Search for the cell housing the specified text and yield its [X, Y] center coordinate. 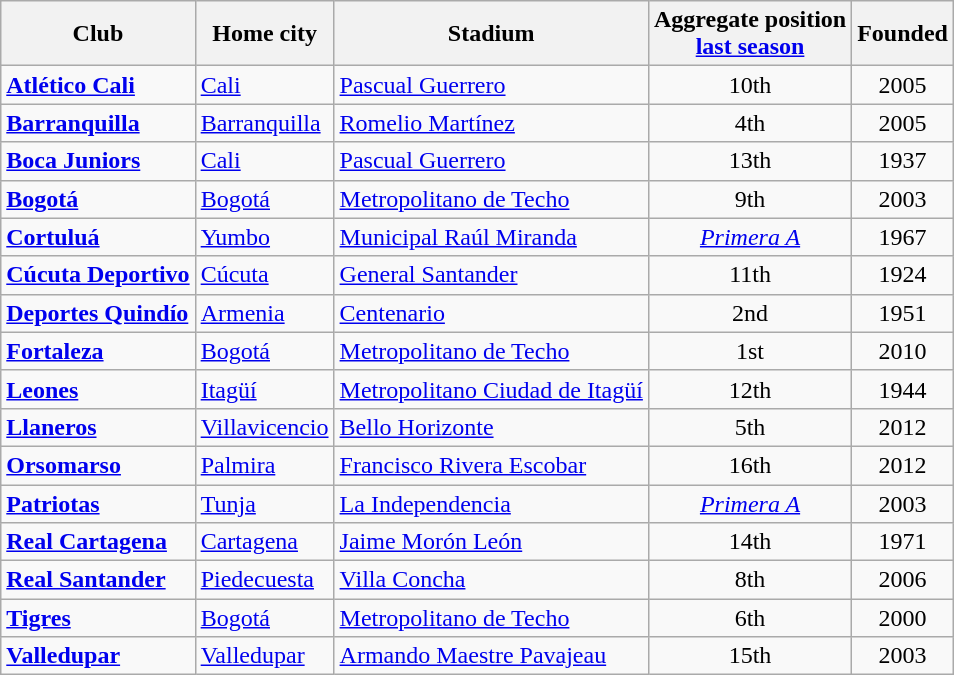
La Independencia [491, 503]
Itagüí [264, 389]
Centenario [491, 313]
5th [750, 427]
Orsomarso [98, 465]
Deportes Quindío [98, 313]
Piedecuesta [264, 580]
11th [750, 275]
14th [750, 542]
10th [750, 85]
1951 [903, 313]
16th [750, 465]
Atlético Cali [98, 85]
1967 [903, 237]
General Santander [491, 275]
Villavicencio [264, 427]
2000 [903, 618]
Palmira [264, 465]
12th [750, 389]
Armenia [264, 313]
Tunja [264, 503]
Municipal Raúl Miranda [491, 237]
Home city [264, 34]
Cortuluá [98, 237]
Bello Horizonte [491, 427]
Yumbo [264, 237]
Tigres [98, 618]
Founded [903, 34]
8th [750, 580]
2006 [903, 580]
6th [750, 618]
1924 [903, 275]
4th [750, 123]
1971 [903, 542]
1st [750, 351]
Villa Concha [491, 580]
Leones [98, 389]
Boca Juniors [98, 161]
Patriotas [98, 503]
Stadium [491, 34]
Llaneros [98, 427]
Fortaleza [98, 351]
Real Santander [98, 580]
Cúcuta Deportivo [98, 275]
Club [98, 34]
1937 [903, 161]
2010 [903, 351]
13th [750, 161]
Jaime Morón León [491, 542]
2nd [750, 313]
15th [750, 656]
Armando Maestre Pavajeau [491, 656]
Aggregate positionlast season [750, 34]
Francisco Rivera Escobar [491, 465]
Cartagena [264, 542]
1944 [903, 389]
Metropolitano Ciudad de Itagüí [491, 389]
9th [750, 199]
Real Cartagena [98, 542]
Cúcuta [264, 275]
Romelio Martínez [491, 123]
